Determine the [X, Y] coordinate at the center of the cell enclosing the given text.  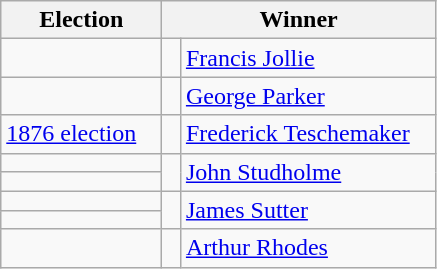
Frederick Teschemaker [308, 134]
George Parker [308, 96]
John Studholme [308, 172]
1876 election [82, 134]
Election [82, 20]
Arthur Rhodes [308, 248]
Winner [299, 20]
Francis Jollie [308, 58]
James Sutter [308, 210]
